Extract the (X, Y) coordinate from the center of the cell holding the provided text.  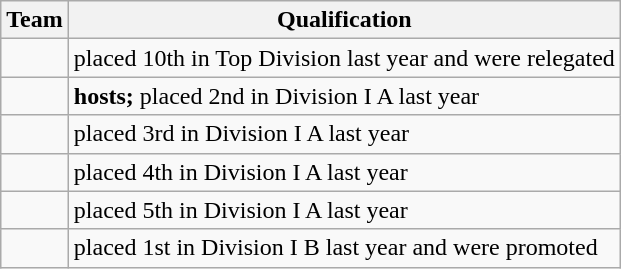
placed 5th in Division I A last year (344, 210)
Qualification (344, 20)
placed 3rd in Division I A last year (344, 134)
placed 10th in Top Division last year and were relegated (344, 58)
Team (35, 20)
placed 1st in Division I B last year and were promoted (344, 248)
hosts; placed 2nd in Division I A last year (344, 96)
placed 4th in Division I A last year (344, 172)
